Detect which cell encompasses the target text, then output its (x, y) center coordinate. 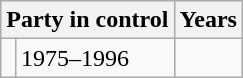
1975–1996 (94, 58)
Party in control (88, 20)
Years (208, 20)
